Capture the cell that displays the provided text and extract its (X, Y) central coordinate. 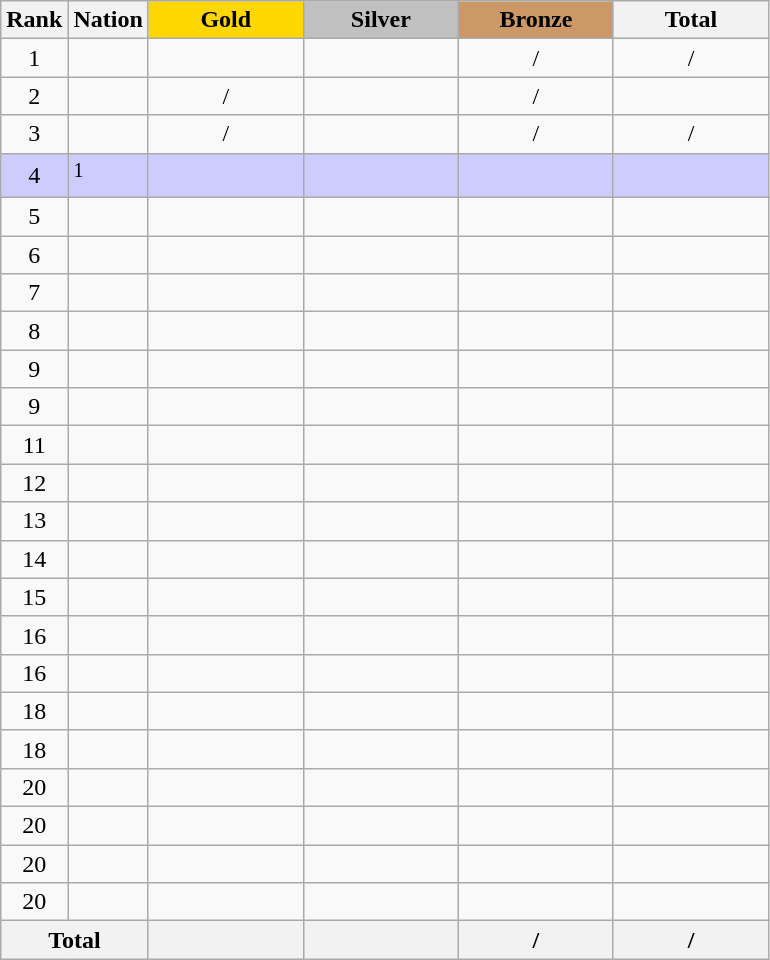
11 (34, 445)
15 (34, 597)
13 (34, 521)
14 (34, 559)
5 (34, 217)
7 (34, 293)
8 (34, 331)
6 (34, 255)
3 (34, 134)
2 (34, 96)
Rank (34, 20)
12 (34, 483)
4 (34, 176)
Nation (108, 20)
Bronze (536, 20)
Silver (380, 20)
Gold (226, 20)
